Return the (x, y) coordinate for the center point of the cell that contains the specified text.  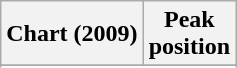
Peakposition (189, 34)
Chart (2009) (72, 34)
